Determine the [X, Y] coordinate at the center of the cell enclosing the given text.  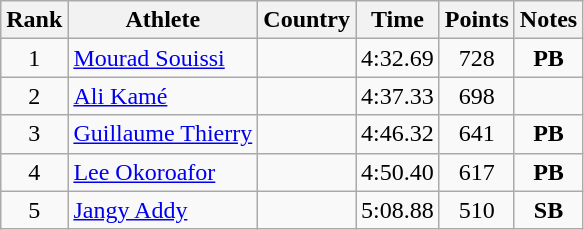
Ali Kamé [163, 96]
698 [476, 96]
Guillaume Thierry [163, 134]
4 [34, 172]
Lee Okoroafor [163, 172]
5 [34, 210]
Mourad Souissi [163, 58]
617 [476, 172]
641 [476, 134]
4:50.40 [398, 172]
5:08.88 [398, 210]
Notes [548, 20]
Points [476, 20]
1 [34, 58]
Time [398, 20]
Rank [34, 20]
SB [548, 210]
Country [307, 20]
728 [476, 58]
4:37.33 [398, 96]
3 [34, 134]
4:46.32 [398, 134]
4:32.69 [398, 58]
Athlete [163, 20]
Jangy Addy [163, 210]
510 [476, 210]
2 [34, 96]
